Provide the (x, y) coordinate of the cell's center where the given text is located.  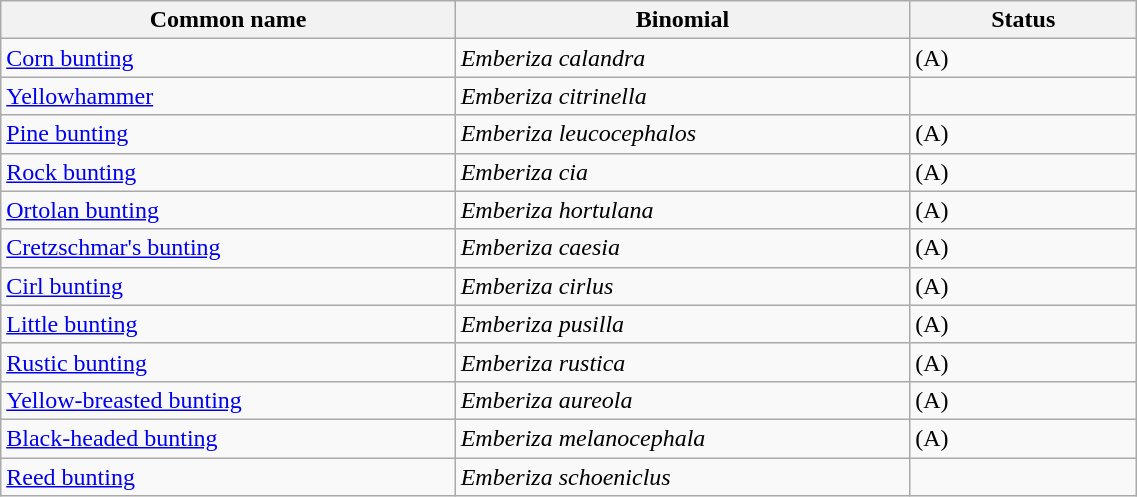
Emberiza melanocephala (682, 438)
Emberiza schoeniclus (682, 477)
Emberiza rustica (682, 362)
Reed bunting (228, 477)
Rock bunting (228, 172)
Corn bunting (228, 58)
Emberiza hortulana (682, 210)
Emberiza citrinella (682, 96)
Emberiza leucocephalos (682, 134)
Yellowhammer (228, 96)
Emberiza caesia (682, 248)
Emberiza aureola (682, 400)
Binomial (682, 20)
Emberiza cirlus (682, 286)
Black-headed bunting (228, 438)
Emberiza calandra (682, 58)
Emberiza cia (682, 172)
Cretzschmar's bunting (228, 248)
Rustic bunting (228, 362)
Little bunting (228, 324)
Status (1024, 20)
Ortolan bunting (228, 210)
Common name (228, 20)
Pine bunting (228, 134)
Yellow-breasted bunting (228, 400)
Cirl bunting (228, 286)
Emberiza pusilla (682, 324)
